Determine the [X, Y] coordinate at the center of the cell enclosing the given text.  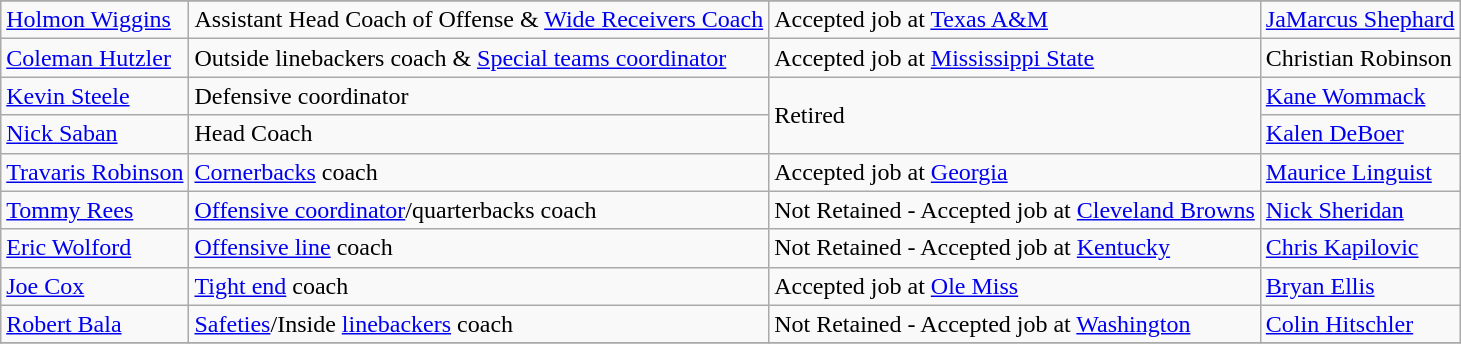
JaMarcus Shephard [1360, 20]
Eric Wolford [95, 248]
Outside linebackers coach & Special teams coordinator [479, 58]
Maurice Linguist [1360, 172]
Coleman Hutzler [95, 58]
Nick Sheridan [1360, 210]
Joe Cox [95, 286]
Retired [1015, 115]
Colin Hitschler [1360, 324]
Defensive coordinator [479, 96]
Not Retained - Accepted job at Cleveland Browns [1015, 210]
Travaris Robinson [95, 172]
Kevin Steele [95, 96]
Kalen DeBoer [1360, 134]
Tight end coach [479, 286]
Chris Kapilovic [1360, 248]
Offensive line coach [479, 248]
Christian Robinson [1360, 58]
Accepted job at Georgia [1015, 172]
Holmon Wiggins [95, 20]
Kane Wommack [1360, 96]
Tommy Rees [95, 210]
Safeties/Inside linebackers coach [479, 324]
Assistant Head Coach of Offense & Wide Receivers Coach [479, 20]
Cornerbacks coach [479, 172]
Nick Saban [95, 134]
Not Retained - Accepted job at Kentucky [1015, 248]
Accepted job at Ole Miss [1015, 286]
Head Coach [479, 134]
Accepted job at Texas A&M [1015, 20]
Robert Bala [95, 324]
Bryan Ellis [1360, 286]
Accepted job at Mississippi State [1015, 58]
Offensive coordinator/quarterbacks coach [479, 210]
Not Retained - Accepted job at Washington [1015, 324]
